Return [X, Y] of the center of cell containing provided text 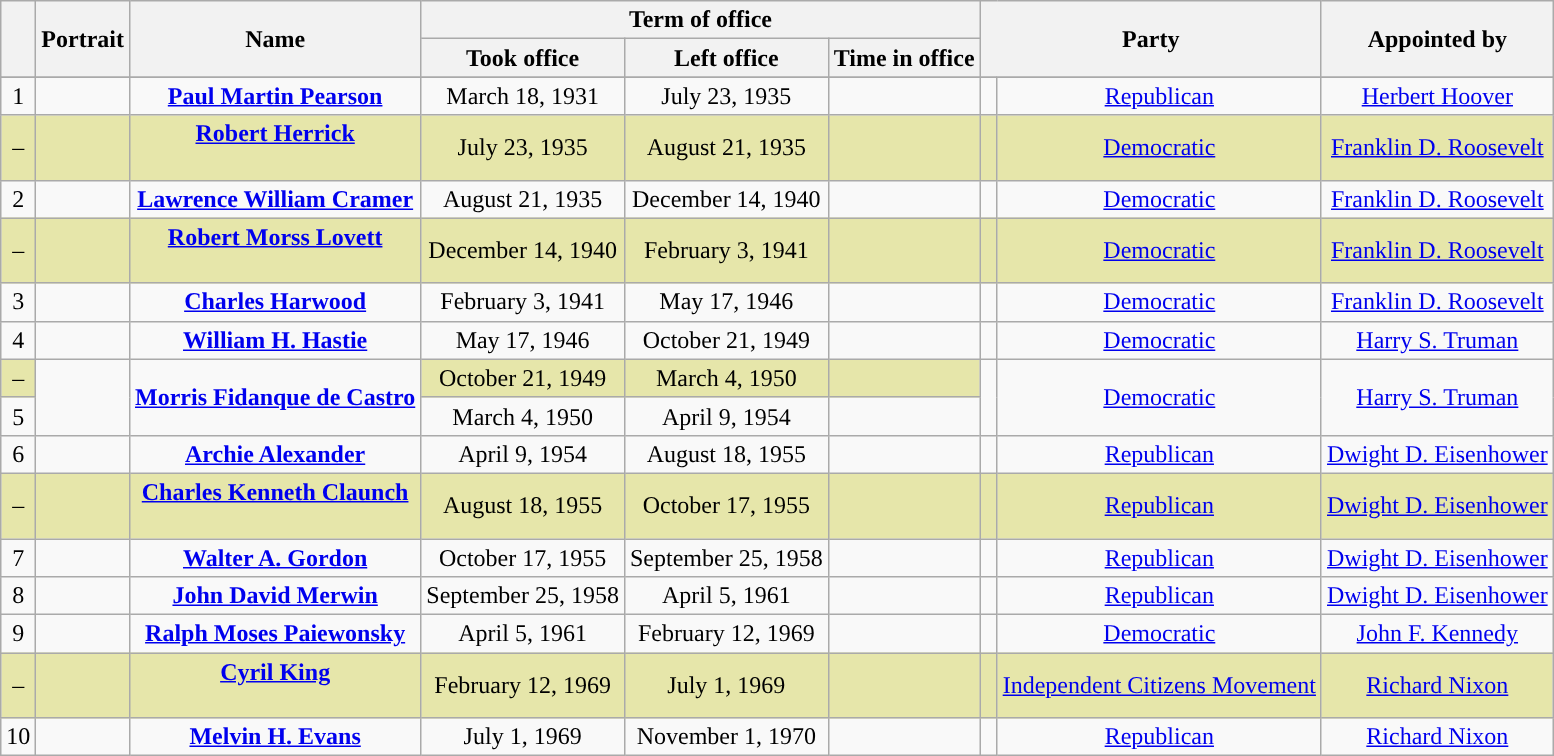
5 [18, 416]
Lawrence William Cramer [274, 199]
Appointed by [1437, 39]
Term of office [700, 20]
November 1, 1970 [726, 737]
John David Merwin [274, 596]
Cyril King [274, 686]
Name [274, 39]
Herbert Hoover [1437, 96]
2 [18, 199]
4 [18, 340]
Party [1150, 39]
Archie Alexander [274, 454]
Ralph Moses Paiewonsky [274, 634]
Took office [523, 58]
John F. Kennedy [1437, 634]
8 [18, 596]
Left office [726, 58]
March 18, 1931 [523, 96]
Charles Kenneth Claunch [274, 506]
Morris Fidanque de Castro [274, 397]
Time in office [904, 58]
9 [18, 634]
10 [18, 737]
7 [18, 557]
1 [18, 96]
Robert Herrick [274, 148]
6 [18, 454]
3 [18, 302]
Walter A. Gordon [274, 557]
Independent Citizens Movement [1159, 686]
William H. Hastie [274, 340]
Paul Martin Pearson [274, 96]
Melvin H. Evans [274, 737]
Charles Harwood [274, 302]
Robert Morss Lovett [274, 250]
Portrait [83, 39]
